From the cell containing the given text, extract its center point as (x, y) coordinate. 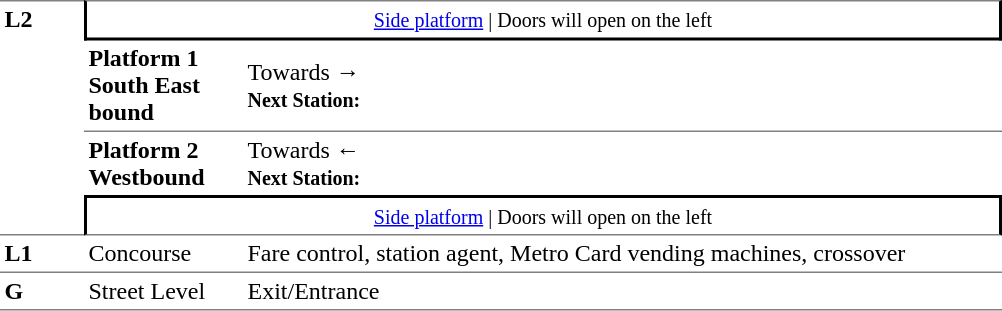
G (42, 292)
Towards ← Next Station: (622, 164)
Concourse (164, 254)
L1 (42, 254)
Street Level (164, 292)
Platform 1South East bound (164, 86)
Towards → Next Station: (622, 86)
Platform 2Westbound (164, 164)
L2 (42, 118)
Fare control, station agent, Metro Card vending machines, crossover (622, 254)
Exit/Entrance (622, 292)
